Locate the cell with the specified text and output its [x, y] center coordinate. 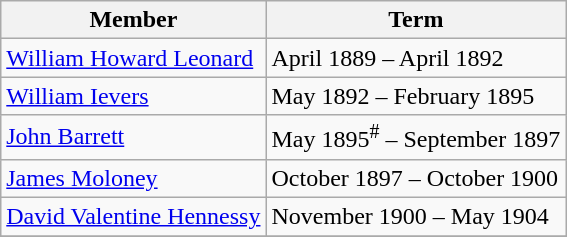
James Moloney [134, 178]
Member [134, 20]
David Valentine Hennessy [134, 217]
November 1900 – May 1904 [416, 217]
May 1892 – February 1895 [416, 96]
William Howard Leonard [134, 58]
Term [416, 20]
October 1897 – October 1900 [416, 178]
May 1895# – September 1897 [416, 138]
William Ievers [134, 96]
John Barrett [134, 138]
April 1889 – April 1892 [416, 58]
